Find where the given text appears and provide that cell's center as [X, Y] coordinate. 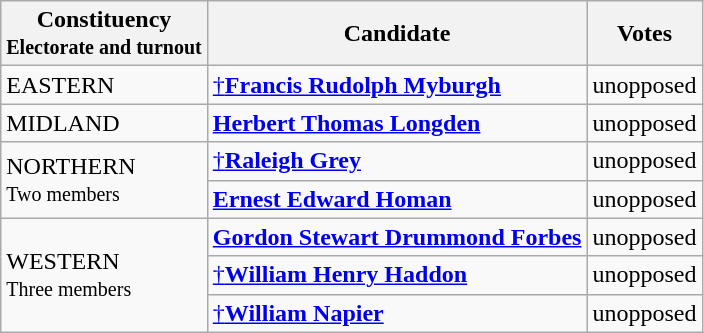
†Francis Rudolph Myburgh [397, 85]
WESTERNThree members [104, 275]
†William Napier [397, 313]
†Raleigh Grey [397, 161]
NORTHERNTwo members [104, 180]
Candidate [397, 34]
MIDLAND [104, 123]
EASTERN [104, 85]
ConstituencyElectorate and turnout [104, 34]
Gordon Stewart Drummond Forbes [397, 237]
†William Henry Haddon [397, 275]
Votes [644, 34]
Ernest Edward Homan [397, 199]
Herbert Thomas Longden [397, 123]
